Search for the cell housing the specified text and yield its [X, Y] center coordinate. 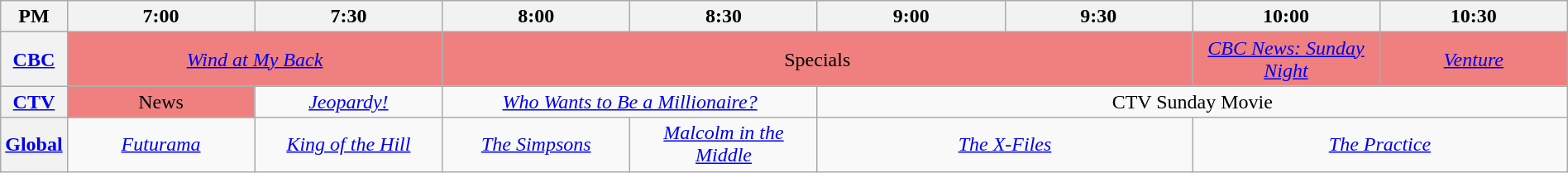
Futurama [160, 144]
CBC News: Sunday Night [1287, 60]
Specials [817, 60]
The Practice [1380, 144]
News [160, 102]
Who Wants to Be a Millionaire? [630, 102]
9:00 [911, 17]
The Simpsons [536, 144]
Venture [1474, 60]
Global [34, 144]
CTV [34, 102]
10:30 [1474, 17]
King of the Hill [349, 144]
CTV Sunday Movie [1193, 102]
10:00 [1287, 17]
7:30 [349, 17]
CBC [34, 60]
9:30 [1098, 17]
7:00 [160, 17]
Jeopardy! [349, 102]
8:30 [724, 17]
8:00 [536, 17]
Malcolm in the Middle [724, 144]
PM [34, 17]
Wind at My Back [255, 60]
The X-Files [1004, 144]
